For the text-containing cell, return its midpoint in [x, y] coordinate format. 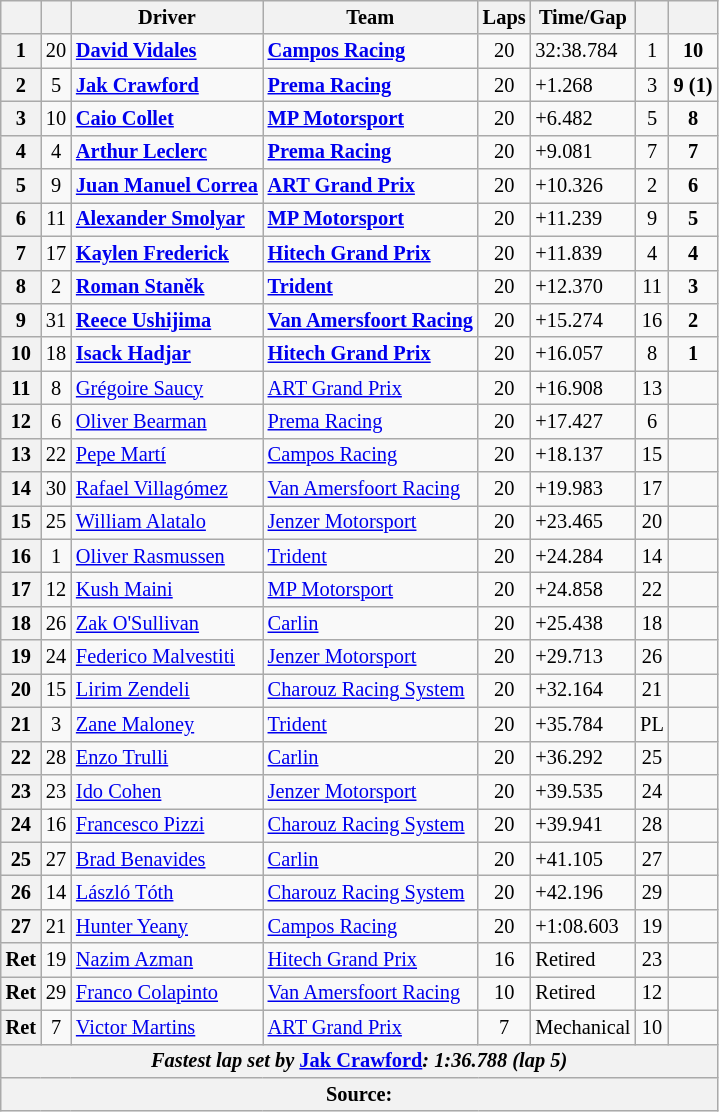
Francesco Pizzi [167, 825]
+1:08.603 [584, 926]
Zak O'Sullivan [167, 623]
Nazim Azman [167, 960]
+11.239 [584, 219]
Brad Benavides [167, 859]
+39.941 [584, 825]
Jak Crawford [167, 85]
+29.713 [584, 657]
Kaylen Frederick [167, 253]
+15.274 [584, 320]
+10.326 [584, 186]
Victor Martins [167, 1027]
Mechanical [584, 1027]
+32.164 [584, 690]
Federico Malvestiti [167, 657]
31 [56, 320]
+12.370 [584, 287]
+11.839 [584, 253]
+16.057 [584, 354]
+9.081 [584, 152]
+25.438 [584, 623]
Reece Ushijima [167, 320]
+6.482 [584, 118]
9 (1) [694, 85]
Kush Maini [167, 589]
Arthur Leclerc [167, 152]
David Vidales [167, 51]
32:38.784 [584, 51]
Team [370, 17]
+42.196 [584, 892]
Oliver Rasmussen [167, 556]
Driver [167, 17]
+16.908 [584, 388]
Ido Cohen [167, 791]
Hunter Yeany [167, 926]
Alexander Smolyar [167, 219]
+24.858 [584, 589]
Zane Maloney [167, 724]
Enzo Trulli [167, 758]
Oliver Bearman [167, 421]
Roman Staněk [167, 287]
+23.465 [584, 522]
Fastest lap set by Jak Crawford: 1:36.788 (lap 5) [360, 1061]
Laps [504, 17]
Caio Collet [167, 118]
Source: [360, 1094]
László Tóth [167, 892]
Rafael Villagómez [167, 489]
Time/Gap [584, 17]
30 [56, 489]
Pepe Martí [167, 455]
+19.983 [584, 489]
Juan Manuel Correa [167, 186]
+18.137 [584, 455]
William Alatalo [167, 522]
+39.535 [584, 791]
+41.105 [584, 859]
+17.427 [584, 421]
+35.784 [584, 724]
Isack Hadjar [167, 354]
Franco Colapinto [167, 993]
+36.292 [584, 758]
+1.268 [584, 85]
Lirim Zendeli [167, 690]
PL [652, 724]
Grégoire Saucy [167, 388]
+24.284 [584, 556]
